For the text-containing cell, return its midpoint in (x, y) coordinate format. 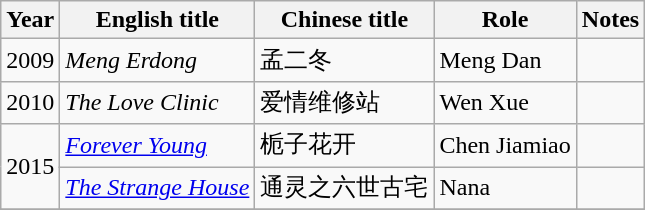
Role (505, 20)
Forever Young (158, 146)
Wen Xue (505, 102)
Meng Erdong (158, 60)
栀子花开 (344, 146)
Nana (505, 188)
2010 (30, 102)
The Strange House (158, 188)
2009 (30, 60)
Meng Dan (505, 60)
Year (30, 20)
孟二冬 (344, 60)
The Love Clinic (158, 102)
Chen Jiamiao (505, 146)
Chinese title (344, 20)
通灵之六世古宅 (344, 188)
Notes (610, 20)
爱情维修站 (344, 102)
English title (158, 20)
2015 (30, 166)
